Capture the cell that displays the provided text and extract its [x, y] central coordinate. 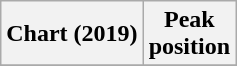
Peakposition [189, 34]
Chart (2019) [72, 34]
